Extract the [x, y] coordinate from the center of the cell holding the provided text.  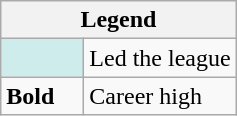
Legend [118, 20]
Led the league [160, 58]
Career high [160, 96]
Bold [42, 96]
